Pinpoint the cell where the given text exists, returning its (x, y) midpoint coordinate. 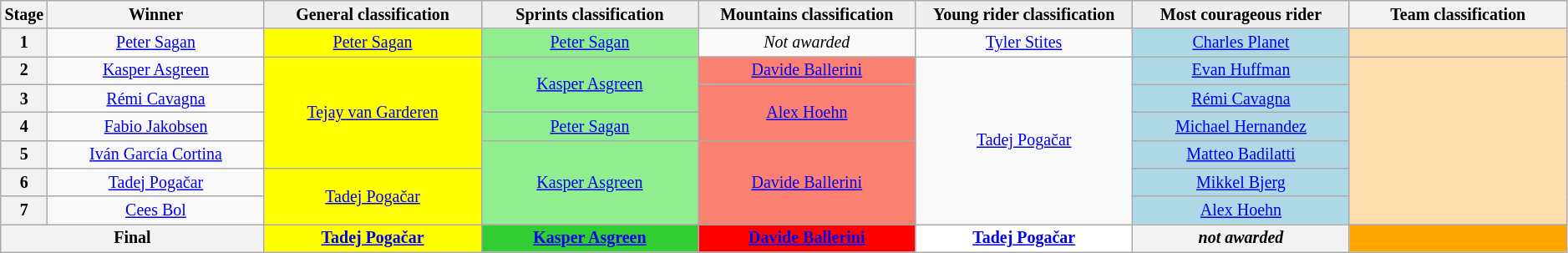
Not awarded (807, 43)
Mountains classification (807, 15)
Fabio Jakobsen (155, 127)
Mikkel Bjerg (1241, 182)
Iván García Cortina (155, 154)
6 (24, 182)
Evan Huffman (1241, 70)
not awarded (1241, 239)
General classification (373, 15)
Tyler Stites (1024, 43)
5 (24, 154)
Team classification (1458, 15)
Michael Hernandez (1241, 127)
Cees Bol (155, 210)
7 (24, 210)
3 (24, 99)
Tejay van Garderen (373, 113)
Sprints classification (590, 15)
Stage (24, 15)
Charles Planet (1241, 43)
Young rider classification (1024, 15)
1 (24, 43)
4 (24, 127)
Most courageous rider (1241, 15)
Winner (155, 15)
2 (24, 70)
Matteo Badilatti (1241, 154)
Final (132, 239)
